Determine the (x, y) coordinate at the center of the cell enclosing the given text.  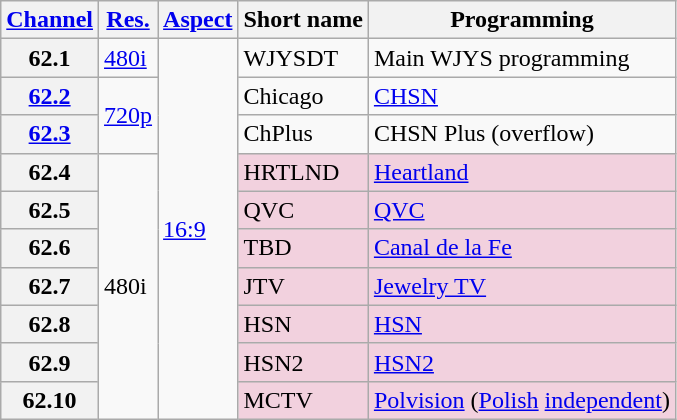
62.5 (50, 210)
ChPlus (303, 134)
CHSN Plus (overflow) (522, 134)
Programming (522, 20)
Aspect (198, 20)
Res. (128, 20)
Canal de la Fe (522, 248)
Main WJYS programming (522, 58)
Polvision (Polish independent) (522, 400)
CHSN (522, 96)
Jewelry TV (522, 286)
62.1 (50, 58)
62.10 (50, 400)
16:9 (198, 230)
62.3 (50, 134)
62.9 (50, 362)
62.4 (50, 172)
WJYSDT (303, 58)
Short name (303, 20)
Channel (50, 20)
MCTV (303, 400)
Chicago (303, 96)
62.7 (50, 286)
720p (128, 115)
Heartland (522, 172)
JTV (303, 286)
TBD (303, 248)
62.2 (50, 96)
HRTLND (303, 172)
62.6 (50, 248)
62.8 (50, 324)
